Capture the cell that displays the provided text and extract its (x, y) central coordinate. 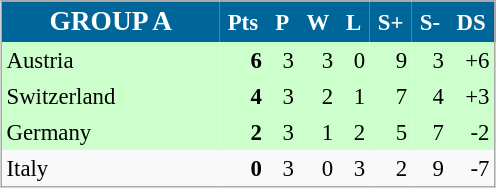
DS (471, 22)
S+ (391, 22)
5 (391, 132)
P (282, 22)
W (318, 22)
Pts (244, 22)
+3 (471, 96)
-2 (471, 132)
-7 (471, 168)
Germany (110, 132)
6 (244, 60)
Italy (110, 168)
S- (430, 22)
Austria (110, 60)
+6 (471, 60)
Switzerland (110, 96)
GROUP A (110, 22)
L (354, 22)
